Scan for the cell matching the given text and deliver its [x, y] coordinate at center. 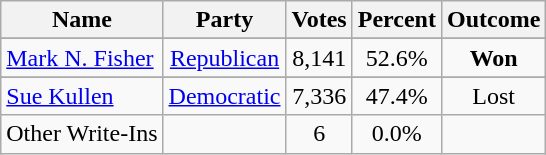
8,141 [319, 58]
Name [82, 20]
Outcome [493, 20]
Votes [319, 20]
Democratic [224, 96]
Percent [396, 20]
Sue Kullen [82, 96]
Republican [224, 58]
Other Write-Ins [82, 134]
Won [493, 58]
Party [224, 20]
0.0% [396, 134]
Mark N. Fisher [82, 58]
Lost [493, 96]
6 [319, 134]
52.6% [396, 58]
7,336 [319, 96]
47.4% [396, 96]
